For the text-containing cell, return its midpoint in [X, Y] coordinate format. 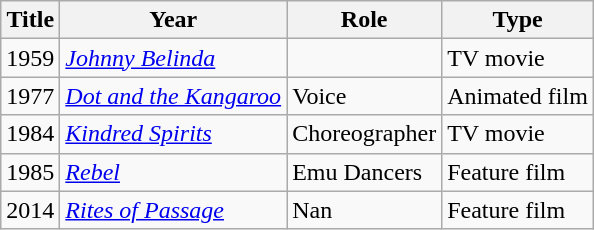
Animated film [518, 96]
Role [364, 20]
Choreographer [364, 134]
Kindred Spirits [174, 134]
Johnny Belinda [174, 58]
Dot and the Kangaroo [174, 96]
1985 [30, 172]
2014 [30, 210]
Nan [364, 210]
Emu Dancers [364, 172]
1959 [30, 58]
Rebel [174, 172]
1984 [30, 134]
Rites of Passage [174, 210]
Type [518, 20]
Title [30, 20]
Year [174, 20]
1977 [30, 96]
Voice [364, 96]
